Pinpoint the cell where the given text exists, returning its [x, y] midpoint coordinate. 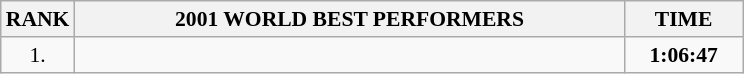
2001 WORLD BEST PERFORMERS [349, 19]
1:06:47 [684, 55]
TIME [684, 19]
RANK [38, 19]
1. [38, 55]
